For the text-containing cell, return its midpoint in (X, Y) coordinate format. 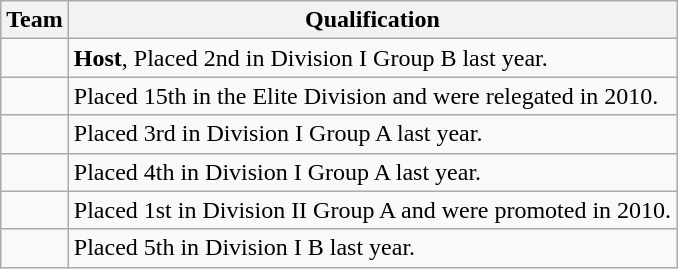
Placed 3rd in Division I Group A last year. (372, 134)
Placed 15th in the Elite Division and were relegated in 2010. (372, 96)
Qualification (372, 20)
Placed 5th in Division I B last year. (372, 248)
Team (35, 20)
Placed 1st in Division II Group A and were promoted in 2010. (372, 210)
Placed 4th in Division I Group A last year. (372, 172)
Host, Placed 2nd in Division I Group B last year. (372, 58)
